Output the [X, Y] coordinate of the center of the cell containing the given text.  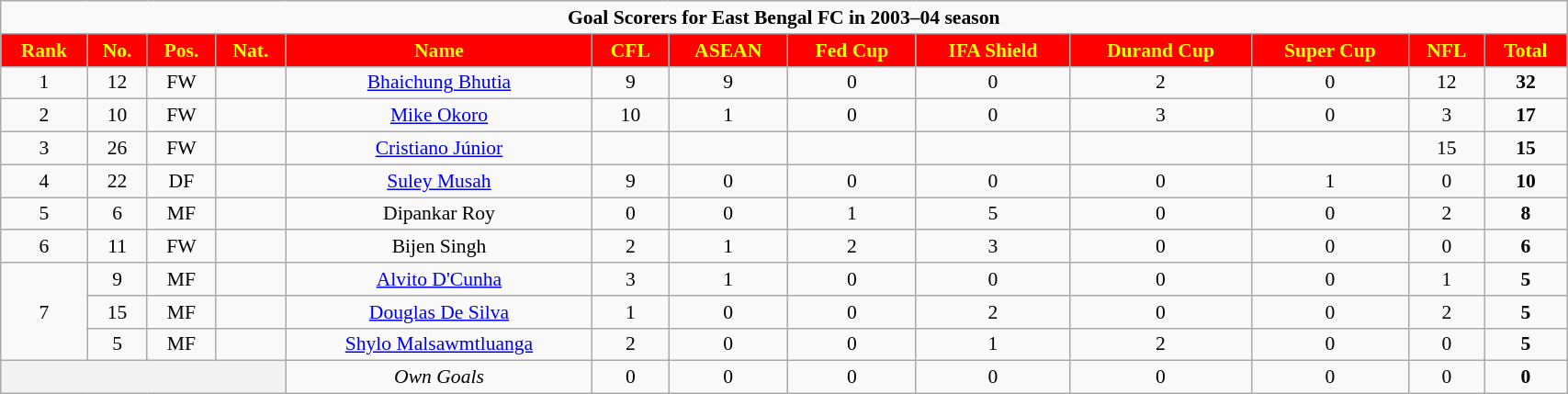
Super Cup [1330, 51]
Nat. [251, 51]
CFL [630, 51]
Cristiano Júnior [439, 149]
Total [1525, 51]
Bhaichung Bhutia [439, 83]
Goal Scorers for East Bengal FC in 2003–04 season [784, 17]
DF [182, 181]
ASEAN [728, 51]
Dipankar Roy [439, 214]
IFA Shield [992, 51]
Alvito D'Cunha [439, 279]
Pos. [182, 51]
Durand Cup [1161, 51]
Fed Cup [852, 51]
Own Goals [439, 377]
26 [118, 149]
22 [118, 181]
7 [44, 312]
32 [1525, 83]
Suley Musah [439, 181]
Bijen Singh [439, 247]
No. [118, 51]
Shylo Malsawmtluanga [439, 344]
Name [439, 51]
NFL [1446, 51]
Mike Okoro [439, 116]
11 [118, 247]
4 [44, 181]
8 [1525, 214]
17 [1525, 116]
Rank [44, 51]
Douglas De Silva [439, 312]
